For the text-containing cell, return its midpoint in [X, Y] coordinate format. 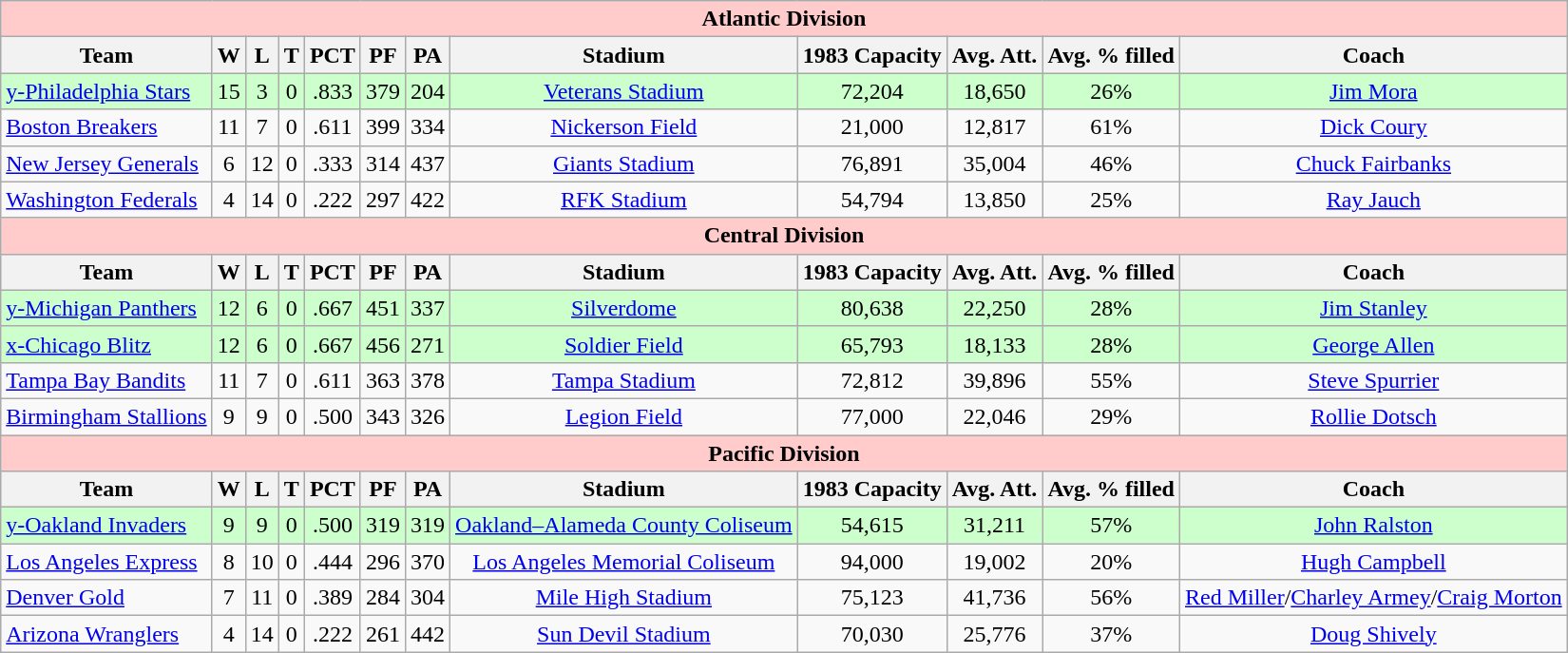
456 [382, 344]
Soldier Field [624, 344]
Arizona Wranglers [106, 634]
y-Oakland Invaders [106, 526]
10 [262, 562]
Oakland–Alameda County Coliseum [624, 526]
Jim Stanley [1373, 308]
19,002 [994, 562]
76,891 [872, 163]
18,133 [994, 344]
.444 [333, 562]
Chuck Fairbanks [1373, 163]
Veterans Stadium [624, 91]
399 [382, 127]
451 [382, 308]
94,000 [872, 562]
3 [262, 91]
Silverdome [624, 308]
378 [428, 380]
25% [1112, 200]
77,000 [872, 416]
George Allen [1373, 344]
31,211 [994, 526]
Steve Spurrier [1373, 380]
Los Angeles Express [106, 562]
22,250 [994, 308]
.833 [333, 91]
54,615 [872, 526]
21,000 [872, 127]
437 [428, 163]
18,650 [994, 91]
Pacific Division [784, 453]
Hugh Campbell [1373, 562]
Boston Breakers [106, 127]
379 [382, 91]
22,046 [994, 416]
65,793 [872, 344]
.389 [333, 598]
Los Angeles Memorial Coliseum [624, 562]
297 [382, 200]
20% [1112, 562]
26% [1112, 91]
363 [382, 380]
Sun Devil Stadium [624, 634]
41,736 [994, 598]
296 [382, 562]
271 [428, 344]
Red Miller/Charley Armey/Craig Morton [1373, 598]
314 [382, 163]
334 [428, 127]
37% [1112, 634]
80,638 [872, 308]
46% [1112, 163]
Central Division [784, 236]
15 [228, 91]
72,204 [872, 91]
56% [1112, 598]
35,004 [994, 163]
61% [1112, 127]
Tampa Stadium [624, 380]
Rollie Dotsch [1373, 416]
54,794 [872, 200]
x-Chicago Blitz [106, 344]
Giants Stadium [624, 163]
Doug Shively [1373, 634]
John Ralston [1373, 526]
55% [1112, 380]
13,850 [994, 200]
422 [428, 200]
Ray Jauch [1373, 200]
442 [428, 634]
304 [428, 598]
Nickerson Field [624, 127]
261 [382, 634]
.333 [333, 163]
343 [382, 416]
Mile High Stadium [624, 598]
25,776 [994, 634]
y-Philadelphia Stars [106, 91]
337 [428, 308]
y-Michigan Panthers [106, 308]
RFK Stadium [624, 200]
8 [228, 562]
Jim Mora [1373, 91]
57% [1112, 526]
326 [428, 416]
Washington Federals [106, 200]
Atlantic Division [784, 19]
284 [382, 598]
Birmingham Stallions [106, 416]
Tampa Bay Bandits [106, 380]
70,030 [872, 634]
370 [428, 562]
Denver Gold [106, 598]
204 [428, 91]
39,896 [994, 380]
75,123 [872, 598]
Legion Field [624, 416]
New Jersey Generals [106, 163]
12,817 [994, 127]
29% [1112, 416]
Dick Coury [1373, 127]
72,812 [872, 380]
